Find where the given text appears and provide that cell's center as [x, y] coordinate. 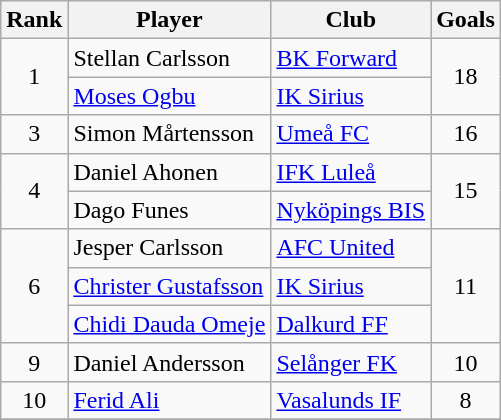
11 [466, 286]
Simon Mårtensson [170, 134]
Rank [34, 20]
8 [466, 400]
Moses Ogbu [170, 96]
Dalkurd FF [351, 324]
16 [466, 134]
15 [466, 191]
9 [34, 362]
Club [351, 20]
Player [170, 20]
1 [34, 77]
Chidi Dauda Omeje [170, 324]
Goals [466, 20]
Daniel Ahonen [170, 172]
Selånger FK [351, 362]
Stellan Carlsson [170, 58]
Dago Funes [170, 210]
4 [34, 191]
AFC United [351, 248]
3 [34, 134]
IFK Luleå [351, 172]
Ferid Ali [170, 400]
Jesper Carlsson [170, 248]
18 [466, 77]
Christer Gustafsson [170, 286]
Nyköpings BIS [351, 210]
BK Forward [351, 58]
Umeå FC [351, 134]
6 [34, 286]
Vasalunds IF [351, 400]
Daniel Andersson [170, 362]
